Determine the (x, y) coordinate at the center of the cell enclosing the given text.  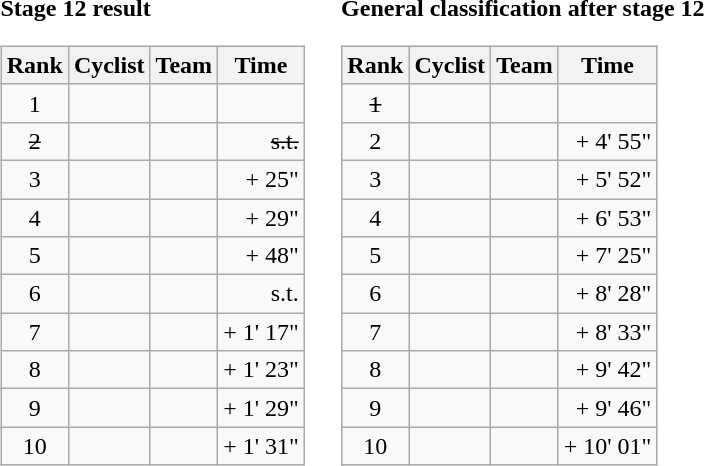
+ 5' 52" (608, 179)
+ 9' 42" (608, 370)
+ 25" (262, 179)
+ 29" (262, 217)
+ 4' 55" (608, 141)
+ 9' 46" (608, 408)
+ 48" (262, 256)
+ 1' 23" (262, 370)
+ 1' 17" (262, 332)
+ 10' 01" (608, 446)
+ 7' 25" (608, 256)
+ 6' 53" (608, 217)
+ 8' 28" (608, 294)
+ 1' 31" (262, 446)
+ 8' 33" (608, 332)
+ 1' 29" (262, 408)
